Determine the (X, Y) coordinate at the center of the cell enclosing the given text.  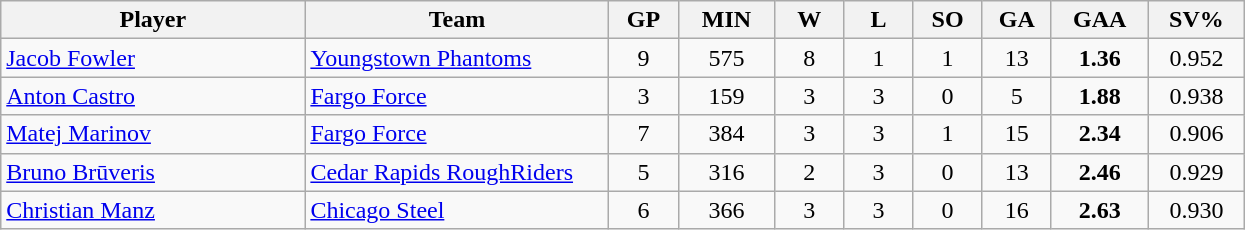
0.929 (1196, 172)
575 (726, 58)
SV% (1196, 20)
366 (726, 210)
2.34 (1100, 134)
0.930 (1196, 210)
Youngstown Phantoms (457, 58)
16 (1016, 210)
7 (644, 134)
Matej Marinov (153, 134)
0.906 (1196, 134)
1.88 (1100, 96)
GP (644, 20)
2 (810, 172)
Christian Manz (153, 210)
Jacob Fowler (153, 58)
8 (810, 58)
Anton Castro (153, 96)
W (810, 20)
Bruno Brūveris (153, 172)
2.63 (1100, 210)
384 (726, 134)
Player (153, 20)
L (878, 20)
GA (1016, 20)
SO (948, 20)
Cedar Rapids RoughRiders (457, 172)
6 (644, 210)
1.36 (1100, 58)
159 (726, 96)
9 (644, 58)
0.952 (1196, 58)
Team (457, 20)
2.46 (1100, 172)
GAA (1100, 20)
Chicago Steel (457, 210)
15 (1016, 134)
MIN (726, 20)
316 (726, 172)
0.938 (1196, 96)
